For the text-containing cell, return its midpoint in (X, Y) coordinate format. 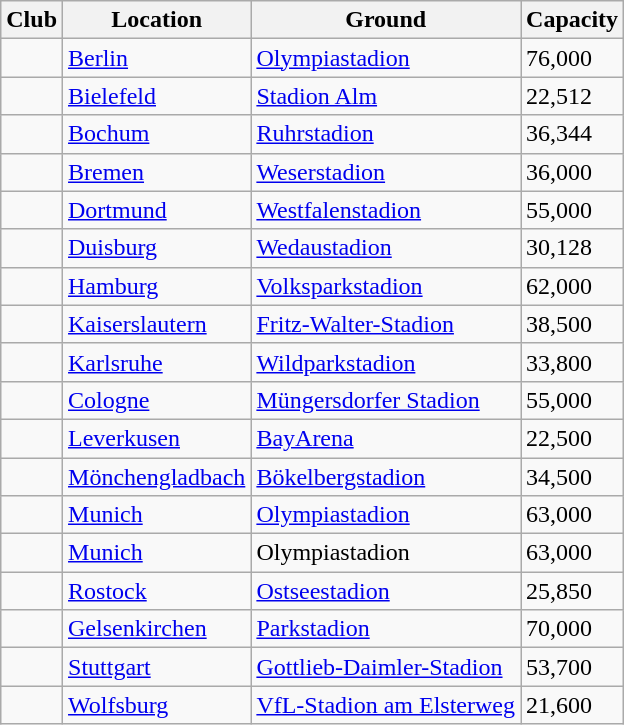
21,600 (572, 705)
62,000 (572, 286)
Bochum (157, 134)
Bökelbergstadion (386, 477)
34,500 (572, 477)
Stadion Alm (386, 96)
22,500 (572, 438)
Club (32, 20)
36,000 (572, 172)
VfL-Stadion am Elsterweg (386, 705)
Location (157, 20)
Volksparkstadion (386, 286)
Bielefeld (157, 96)
Kaiserslautern (157, 324)
Wedaustadion (386, 248)
Wildparkstadion (386, 362)
22,512 (572, 96)
Wolfsburg (157, 705)
30,128 (572, 248)
Stuttgart (157, 667)
Gelsenkirchen (157, 629)
38,500 (572, 324)
36,344 (572, 134)
BayArena (386, 438)
Cologne (157, 400)
Leverkusen (157, 438)
Capacity (572, 20)
Gottlieb-Daimler-Stadion (386, 667)
Ruhrstadion (386, 134)
Müngersdorfer Stadion (386, 400)
53,700 (572, 667)
Dortmund (157, 210)
Parkstadion (386, 629)
33,800 (572, 362)
Duisburg (157, 248)
Westfalenstadion (386, 210)
Mönchengladbach (157, 477)
76,000 (572, 58)
25,850 (572, 591)
Hamburg (157, 286)
Ground (386, 20)
Bremen (157, 172)
Ostseestadion (386, 591)
Rostock (157, 591)
Fritz-Walter-Stadion (386, 324)
Berlin (157, 58)
Weserstadion (386, 172)
Karlsruhe (157, 362)
70,000 (572, 629)
